Search for the cell housing the specified text and yield its [x, y] center coordinate. 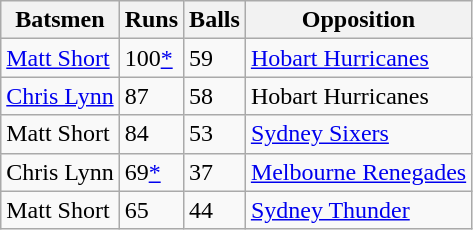
Melbourne Renegades [358, 172]
87 [151, 96]
100* [151, 58]
84 [151, 134]
53 [215, 134]
37 [215, 172]
Balls [215, 20]
65 [151, 210]
Sydney Thunder [358, 210]
Sydney Sixers [358, 134]
44 [215, 210]
Batsmen [60, 20]
59 [215, 58]
58 [215, 96]
69* [151, 172]
Runs [151, 20]
Opposition [358, 20]
